Return the (x, y) coordinate for the center point of the cell that contains the specified text.  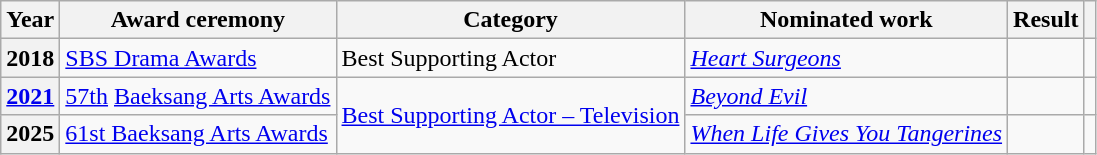
When Life Gives You Tangerines (846, 134)
Result (1046, 20)
Award ceremony (198, 20)
SBS Drama Awards (198, 58)
Nominated work (846, 20)
2025 (30, 134)
Heart Surgeons (846, 58)
Beyond Evil (846, 96)
Best Supporting Actor (510, 58)
2021 (30, 96)
2018 (30, 58)
61st Baeksang Arts Awards (198, 134)
57th Baeksang Arts Awards (198, 96)
Year (30, 20)
Category (510, 20)
Best Supporting Actor – Television (510, 115)
